Identify which cell holds the provided text, then report its (X, Y) central coordinate. 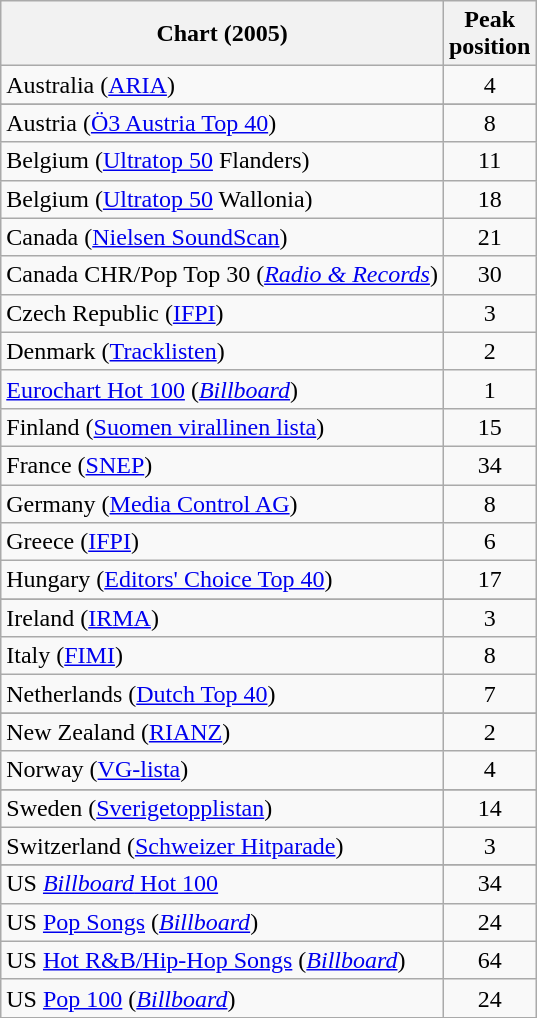
Germany (Media Control AG) (222, 503)
21 (489, 237)
Finland (Suomen virallinen lista) (222, 427)
Ireland (IRMA) (222, 618)
US Hot R&B/Hip-Hop Songs (Billboard) (222, 960)
US Billboard Hot 100 (222, 884)
1 (489, 389)
Chart (2005) (222, 34)
Switzerland (Schweizer Hitparade) (222, 846)
New Zealand (RIANZ) (222, 732)
Eurochart Hot 100 (Billboard) (222, 389)
Denmark (Tracklisten) (222, 351)
Belgium (Ultratop 50 Wallonia) (222, 199)
Peakposition (489, 34)
7 (489, 694)
Canada (Nielsen SoundScan) (222, 237)
Norway (VG-lista) (222, 770)
Netherlands (Dutch Top 40) (222, 694)
14 (489, 808)
US Pop Songs (Billboard) (222, 922)
15 (489, 427)
France (SNEP) (222, 465)
17 (489, 580)
Austria (Ö3 Austria Top 40) (222, 123)
64 (489, 960)
18 (489, 199)
Greece (IFPI) (222, 542)
Sweden (Sverigetopplistan) (222, 808)
Belgium (Ultratop 50 Flanders) (222, 161)
Australia (ARIA) (222, 85)
30 (489, 275)
Hungary (Editors' Choice Top 40) (222, 580)
Italy (FIMI) (222, 656)
Canada CHR/Pop Top 30 (Radio & Records) (222, 275)
11 (489, 161)
Czech Republic (IFPI) (222, 313)
US Pop 100 (Billboard) (222, 998)
6 (489, 542)
